Determine the (x, y) coordinate at the center of the cell enclosing the given text.  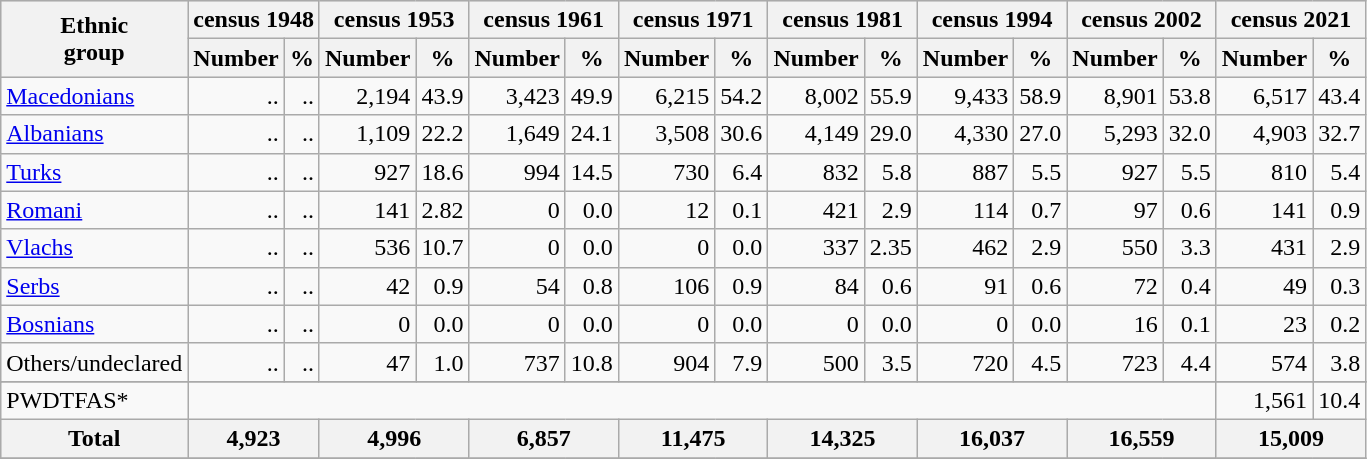
500 (816, 362)
30.6 (742, 134)
census 1981 (842, 20)
census 1961 (544, 20)
32.0 (1190, 134)
Albanians (94, 134)
994 (517, 172)
6,857 (544, 438)
1.0 (442, 362)
3.5 (890, 362)
106 (666, 286)
18.6 (442, 172)
3.3 (1190, 248)
Others/undeclared (94, 362)
4,149 (816, 134)
16,559 (1142, 438)
3,423 (517, 96)
720 (965, 362)
43.9 (442, 96)
42 (367, 286)
census 1953 (394, 20)
887 (965, 172)
49 (1264, 286)
7.9 (742, 362)
114 (965, 210)
2.82 (442, 210)
2.35 (890, 248)
27.0 (1040, 134)
14,325 (842, 438)
536 (367, 248)
1,109 (367, 134)
723 (1115, 362)
55.9 (890, 96)
4,330 (965, 134)
8,901 (1115, 96)
49.9 (592, 96)
Serbs (94, 286)
84 (816, 286)
97 (1115, 210)
Romani (94, 210)
53.8 (1190, 96)
4,903 (1264, 134)
832 (816, 172)
4,996 (394, 438)
3,508 (666, 134)
6.4 (742, 172)
10.7 (442, 248)
5,293 (1115, 134)
10.8 (592, 362)
72 (1115, 286)
47 (367, 362)
16 (1115, 324)
census 1971 (692, 20)
1,649 (517, 134)
58.9 (1040, 96)
462 (965, 248)
0.2 (1340, 324)
15,009 (1290, 438)
4,923 (254, 438)
54.2 (742, 96)
14.5 (592, 172)
Bosnians (94, 324)
census 2021 (1290, 20)
12 (666, 210)
Vlachs (94, 248)
54 (517, 286)
census 1994 (992, 20)
census 1948 (254, 20)
22.2 (442, 134)
337 (816, 248)
5.8 (890, 172)
8,002 (816, 96)
11,475 (692, 438)
43.4 (1340, 96)
91 (965, 286)
431 (1264, 248)
421 (816, 210)
4.5 (1040, 362)
census 2002 (1142, 20)
0.8 (592, 286)
904 (666, 362)
Ethnicgroup (94, 39)
32.7 (1340, 134)
730 (666, 172)
550 (1115, 248)
4.4 (1190, 362)
574 (1264, 362)
1,561 (1264, 400)
9,433 (965, 96)
Total (94, 438)
6,215 (666, 96)
29.0 (890, 134)
0.3 (1340, 286)
810 (1264, 172)
2,194 (367, 96)
Macedonians (94, 96)
737 (517, 362)
24.1 (592, 134)
5.4 (1340, 172)
16,037 (992, 438)
Turks (94, 172)
0.4 (1190, 286)
6,517 (1264, 96)
0.7 (1040, 210)
3.8 (1340, 362)
10.4 (1340, 400)
23 (1264, 324)
PWDTFAS* (94, 400)
